Output the [X, Y] coordinate of the center of the cell containing the given text.  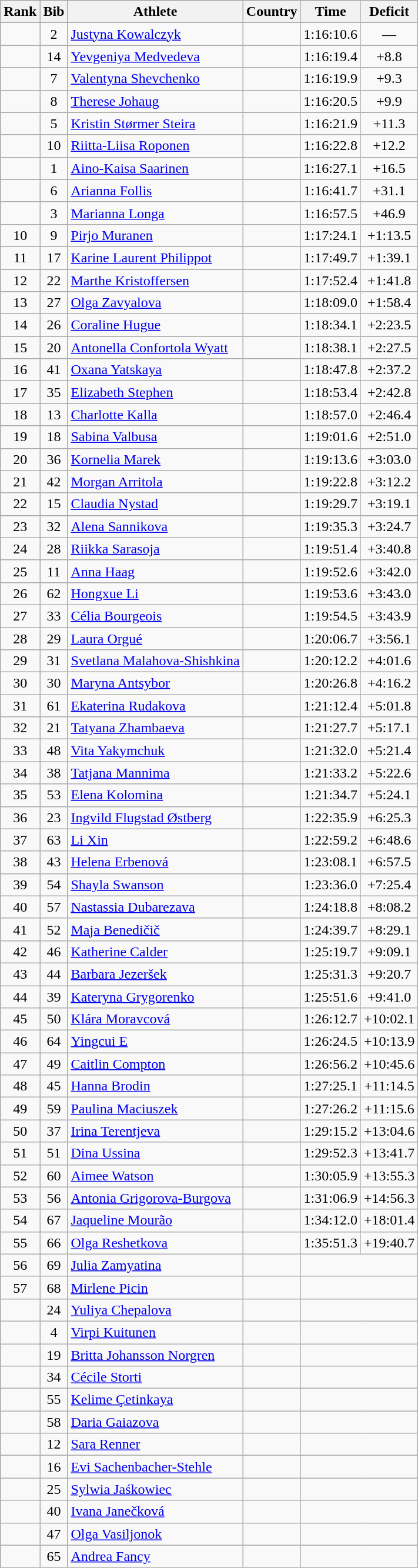
Tatjana Mannima [155, 773]
+11.3 [389, 124]
1:26:56.2 [330, 1064]
Britta Johansson Norgren [155, 1355]
1:19:53.6 [330, 593]
+1:13.5 [389, 235]
Irina Terentjeva [155, 1131]
1:31:06.9 [330, 1198]
Riikka Sarasoja [155, 549]
1:27:26.2 [330, 1109]
+3:56.1 [389, 638]
+13:04.6 [389, 1131]
66 [54, 1243]
Kateryna Grygorenko [155, 997]
Morgan Arritola [155, 482]
+16.5 [389, 168]
Marthe Kristoffersen [155, 281]
Justyna Kowalczyk [155, 34]
Maja Benedičič [155, 929]
1:21:34.7 [330, 795]
Célia Bourgeois [155, 616]
+5:21.4 [389, 750]
Marianna Longa [155, 213]
61 [54, 706]
Arianna Follis [155, 191]
Therese Johaug [155, 101]
Jaqueline Mourão [155, 1220]
1:17:49.7 [330, 258]
1:16:21.9 [330, 124]
1:16:10.6 [330, 34]
Olga Vasiljonok [155, 1534]
1:24:18.8 [330, 907]
59 [54, 1109]
Antonella Confortola Wyatt [155, 348]
Pirjo Muranen [155, 235]
Kornelia Marek [155, 459]
+10:02.1 [389, 1019]
Mirlene Picin [155, 1287]
Charlotte Kalla [155, 415]
Svetlana Malahova-Shishkina [155, 661]
Helena Erbenová [155, 862]
Tatyana Zhambaeva [155, 728]
1:21:32.0 [330, 750]
+2:27.5 [389, 348]
+3:19.1 [389, 504]
+2:42.8 [389, 392]
1:19:35.3 [330, 526]
69 [54, 1265]
Alena Sannikova [155, 526]
+9.3 [389, 79]
1:18:09.0 [330, 303]
+9:20.7 [389, 974]
1:22:59.2 [330, 840]
+10:45.6 [389, 1064]
Yingcui E [155, 1042]
1:17:52.4 [330, 281]
65 [54, 1556]
1:20:26.8 [330, 683]
+19:40.7 [389, 1243]
+3:12.2 [389, 482]
5 [54, 124]
+4:16.2 [389, 683]
+46.9 [389, 213]
+9.9 [389, 101]
+1:39.1 [389, 258]
1:18:34.1 [330, 325]
Daria Gaiazova [155, 1422]
Time [330, 12]
3 [54, 213]
1:30:05.9 [330, 1176]
+2:46.4 [389, 415]
7 [54, 79]
4 [54, 1332]
+3:03.0 [389, 459]
Katherine Calder [155, 952]
63 [54, 840]
1:16:27.1 [330, 168]
Country [272, 12]
Anna Haag [155, 571]
Olga Zavyalova [155, 303]
1:17:24.1 [330, 235]
+5:22.6 [389, 773]
1:16:19.4 [330, 56]
+11:14.5 [389, 1086]
Claudia Nystad [155, 504]
60 [54, 1176]
Ekaterina Rudakova [155, 706]
Andrea Fancy [155, 1556]
1:19:54.5 [330, 616]
1:34:12.0 [330, 1220]
+6:48.6 [389, 840]
+31.1 [389, 191]
+7:25.4 [389, 885]
Rank [20, 12]
1:16:41.7 [330, 191]
+6:57.5 [389, 862]
Elena Kolomina [155, 795]
1:18:53.4 [330, 392]
2 [54, 34]
+18:01.4 [389, 1220]
64 [54, 1042]
Dina Ussina [155, 1153]
1:26:12.7 [330, 1019]
Hongxue Li [155, 593]
1:23:08.1 [330, 862]
1:27:25.1 [330, 1086]
+8.8 [389, 56]
1:19:13.6 [330, 459]
1:26:24.5 [330, 1042]
1:19:51.4 [330, 549]
+4:01.6 [389, 661]
+2:37.2 [389, 370]
1:29:52.3 [330, 1153]
1:21:33.2 [330, 773]
Julia Zamyatina [155, 1265]
— [389, 34]
1:18:47.8 [330, 370]
Barbara Jezeršek [155, 974]
Li Xin [155, 840]
Aimee Watson [155, 1176]
62 [54, 593]
+8:08.2 [389, 907]
Klára Moravcová [155, 1019]
Cécile Storti [155, 1377]
Evi Sachenbacher-Stehle [155, 1467]
1:25:31.3 [330, 974]
Shayla Swanson [155, 885]
1:19:22.8 [330, 482]
+8:29.1 [389, 929]
+5:01.8 [389, 706]
+3:24.7 [389, 526]
1:18:57.0 [330, 415]
+5:17.1 [389, 728]
Oxana Yatskaya [155, 370]
+14:56.3 [389, 1198]
1:16:22.8 [330, 146]
1:18:38.1 [330, 348]
Ingvild Flugstad Østberg [155, 818]
Sabina Valbusa [155, 437]
+13:55.3 [389, 1176]
+11:15.6 [389, 1109]
Maryna Antsybor [155, 683]
1:23:36.0 [330, 885]
1:21:27.7 [330, 728]
1:19:52.6 [330, 571]
Kristin Størmer Steira [155, 124]
Ivana Janečková [155, 1512]
+3:42.0 [389, 571]
1:16:19.9 [330, 79]
1:19:01.6 [330, 437]
67 [54, 1220]
Antonia Grigorova-Burgova [155, 1198]
+5:24.1 [389, 795]
+3:43.0 [389, 593]
1:25:51.6 [330, 997]
+13:41.7 [389, 1153]
Valentyna Shevchenko [155, 79]
+9:09.1 [389, 952]
1:29:15.2 [330, 1131]
Riitta-Liisa Roponen [155, 146]
+10:13.9 [389, 1042]
1:16:57.5 [330, 213]
Nastassia Dubarezava [155, 907]
+12.2 [389, 146]
1:16:20.5 [330, 101]
Caitlin Compton [155, 1064]
Yevgeniya Medvedeva [155, 56]
1:21:12.4 [330, 706]
58 [54, 1422]
Sara Renner [155, 1444]
1 [54, 168]
Vita Yakymchuk [155, 750]
+6:25.3 [389, 818]
Virpi Kuitunen [155, 1332]
Laura Orgué [155, 638]
+9:41.0 [389, 997]
1:22:35.9 [330, 818]
Deficit [389, 12]
Paulina Maciuszek [155, 1109]
1:20:06.7 [330, 638]
Yuliya Chepalova [155, 1310]
68 [54, 1287]
Olga Reshetkova [155, 1243]
1:35:51.3 [330, 1243]
+2:51.0 [389, 437]
Sylwia Jaśkowiec [155, 1489]
6 [54, 191]
Karine Laurent Philippot [155, 258]
+1:58.4 [389, 303]
9 [54, 235]
Aino-Kaisa Saarinen [155, 168]
Coraline Hugue [155, 325]
1:19:29.7 [330, 504]
Kelime Çetinkaya [155, 1400]
+1:41.8 [389, 281]
+3:43.9 [389, 616]
Elizabeth Stephen [155, 392]
Hanna Brodin [155, 1086]
Athlete [155, 12]
1:20:12.2 [330, 661]
Bib [54, 12]
8 [54, 101]
+2:23.5 [389, 325]
+3:40.8 [389, 549]
1:25:19.7 [330, 952]
1:24:39.7 [330, 929]
